Return the (X, Y) coordinate for the center point of the cell that contains the specified text.  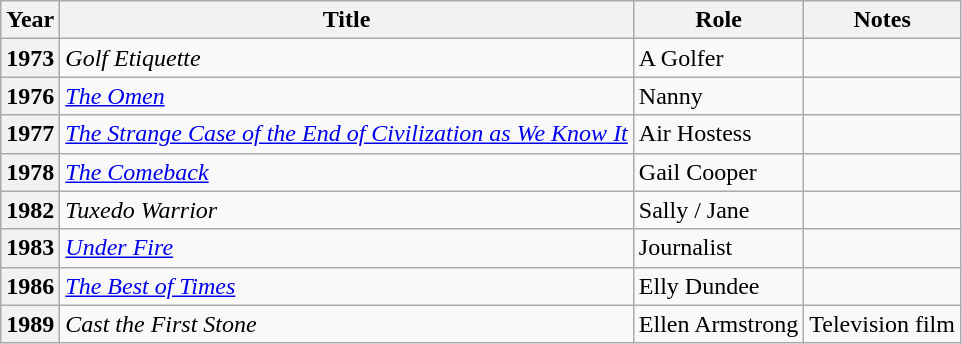
Notes (882, 20)
Nanny (718, 96)
1977 (30, 134)
Ellen Armstrong (718, 324)
1976 (30, 96)
1986 (30, 286)
The Comeback (347, 172)
Sally / Jane (718, 210)
1989 (30, 324)
Cast the First Stone (347, 324)
A Golfer (718, 58)
1973 (30, 58)
Title (347, 20)
Journalist (718, 248)
Role (718, 20)
Air Hostess (718, 134)
Elly Dundee (718, 286)
Gail Cooper (718, 172)
The Omen (347, 96)
Television film (882, 324)
Under Fire (347, 248)
1982 (30, 210)
1978 (30, 172)
Year (30, 20)
Golf Etiquette (347, 58)
The Best of Times (347, 286)
The Strange Case of the End of Civilization as We Know It (347, 134)
Tuxedo Warrior (347, 210)
1983 (30, 248)
